Search for the cell housing the specified text and yield its (X, Y) center coordinate. 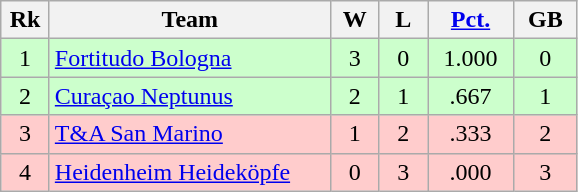
.667 (471, 96)
L (404, 20)
Rk (26, 20)
Pct. (471, 20)
1.000 (471, 58)
Heidenheim Heideköpfe (190, 172)
W (354, 20)
T&A San Marino (190, 134)
GB (546, 20)
Curaçao Neptunus (190, 96)
Team (190, 20)
4 (26, 172)
.000 (471, 172)
Fortitudo Bologna (190, 58)
.333 (471, 134)
